For the text-containing cell, return its midpoint in [x, y] coordinate format. 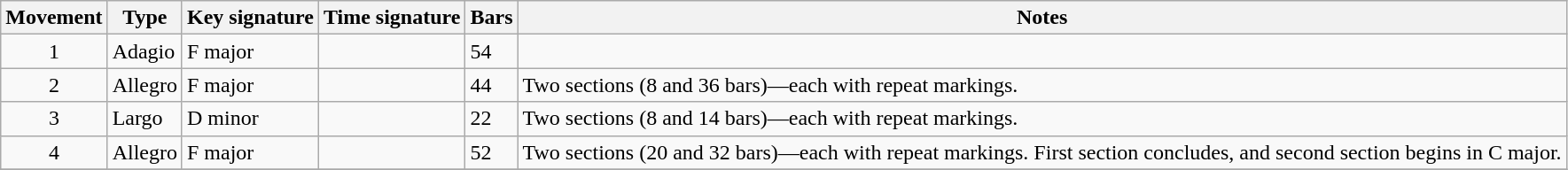
Two sections (8 and 14 bars)—each with repeat markings. [1042, 119]
Type [144, 18]
3 [54, 119]
Largo [144, 119]
Bars [491, 18]
Two sections (20 and 32 bars)—each with repeat markings. First section concludes, and second section begins in C major. [1042, 152]
Movement [54, 18]
4 [54, 152]
44 [491, 85]
Time signature [392, 18]
Adagio [144, 51]
Two sections (8 and 36 bars)—each with repeat markings. [1042, 85]
Notes [1042, 18]
2 [54, 85]
Key signature [250, 18]
D minor [250, 119]
1 [54, 51]
22 [491, 119]
54 [491, 51]
52 [491, 152]
